Detect which cell encompasses the target text, then output its [x, y] center coordinate. 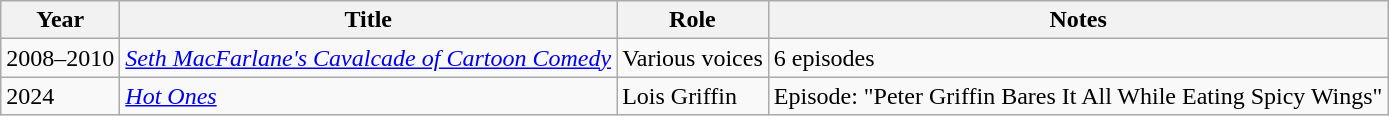
2024 [60, 96]
Seth MacFarlane's Cavalcade of Cartoon Comedy [368, 58]
Year [60, 20]
Notes [1078, 20]
Lois Griffin [693, 96]
Hot Ones [368, 96]
6 episodes [1078, 58]
Various voices [693, 58]
Title [368, 20]
Episode: "Peter Griffin Bares It All While Eating Spicy Wings" [1078, 96]
2008–2010 [60, 58]
Role [693, 20]
